Extract the [X, Y] coordinate from the center of the cell holding the provided text.  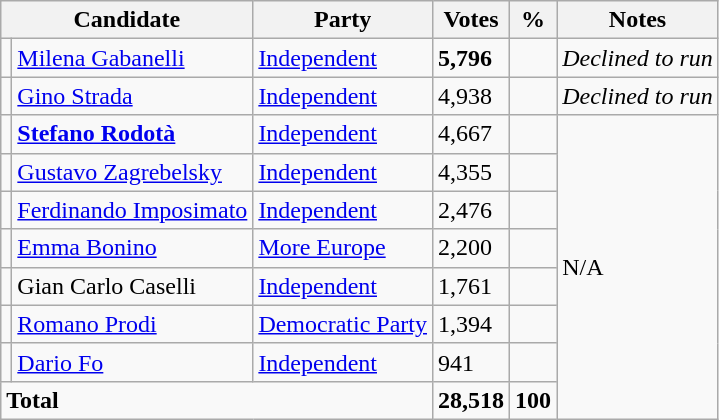
Emma Bonino [132, 248]
28,518 [472, 400]
2,200 [472, 248]
4,938 [472, 96]
1,394 [472, 324]
More Europe [343, 248]
Dario Fo [132, 362]
Ferdinando Imposimato [132, 210]
Gustavo Zagrebelsky [132, 172]
Party [343, 20]
1,761 [472, 286]
Romano Prodi [132, 324]
Votes [472, 20]
2,476 [472, 210]
Democratic Party [343, 324]
Total [217, 400]
Milena Gabanelli [132, 58]
5,796 [472, 58]
Gino Strada [132, 96]
100 [534, 400]
N/A [638, 267]
4,667 [472, 134]
941 [472, 362]
Notes [638, 20]
Stefano Rodotà [132, 134]
Candidate [127, 20]
4,355 [472, 172]
% [534, 20]
Gian Carlo Caselli [132, 286]
